For the text-containing cell, return its midpoint in (x, y) coordinate format. 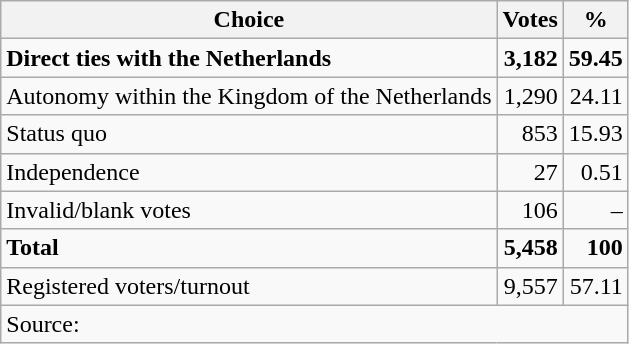
5,458 (530, 248)
Invalid/blank votes (249, 210)
Source: (315, 324)
1,290 (530, 96)
24.11 (596, 96)
Votes (530, 20)
Direct ties with the Netherlands (249, 58)
Status quo (249, 134)
Independence (249, 172)
15.93 (596, 134)
27 (530, 172)
59.45 (596, 58)
9,557 (530, 286)
3,182 (530, 58)
57.11 (596, 286)
106 (530, 210)
0.51 (596, 172)
Total (249, 248)
Choice (249, 20)
100 (596, 248)
853 (530, 134)
– (596, 210)
% (596, 20)
Registered voters/turnout (249, 286)
Autonomy within the Kingdom of the Netherlands (249, 96)
